For the text-containing cell, return its midpoint in (x, y) coordinate format. 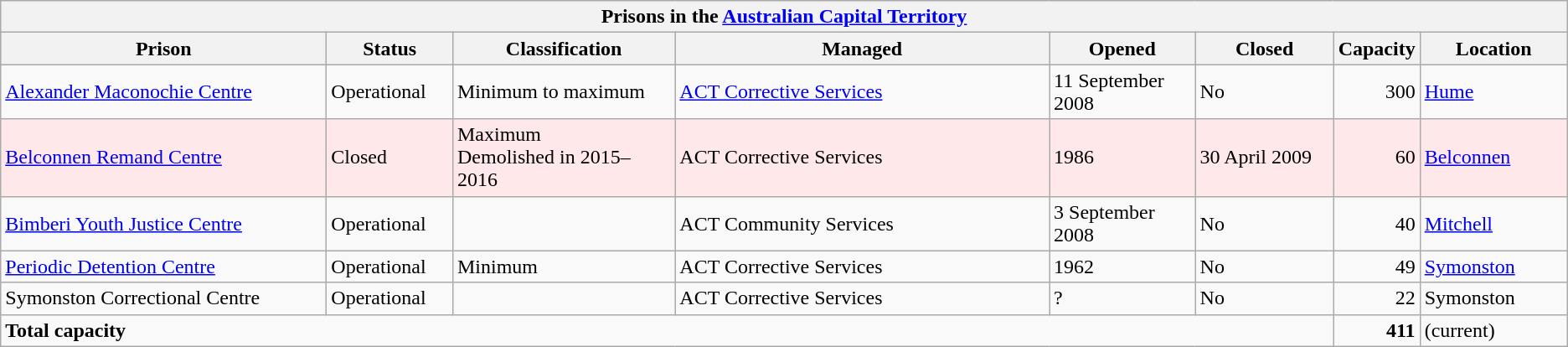
? (1122, 298)
Prisons in the Australian Capital Territory (784, 17)
Prison (164, 49)
Managed (863, 49)
3 September 2008 (1122, 223)
Bimberi Youth Justice Centre (164, 223)
Classification (563, 49)
Mitchell (1493, 223)
Belconnen Remand Centre (164, 158)
(current) (1493, 330)
Symonston Correctional Centre (164, 298)
MaximumDemolished in 2015–2016 (563, 158)
300 (1377, 92)
Minimum (563, 267)
Periodic Detention Centre (164, 267)
Hume (1493, 92)
40 (1377, 223)
Total capacity (667, 330)
11 September 2008 (1122, 92)
Minimum to maximum (563, 92)
22 (1377, 298)
ACT Community Services (863, 223)
Opened (1122, 49)
Status (390, 49)
1962 (1122, 267)
49 (1377, 267)
Alexander Maconochie Centre (164, 92)
1986 (1122, 158)
Location (1493, 49)
30 April 2009 (1265, 158)
Belconnen (1493, 158)
Capacity (1377, 49)
60 (1377, 158)
411 (1377, 330)
